Provide the (x, y) coordinate of the cell's center where the given text is located.  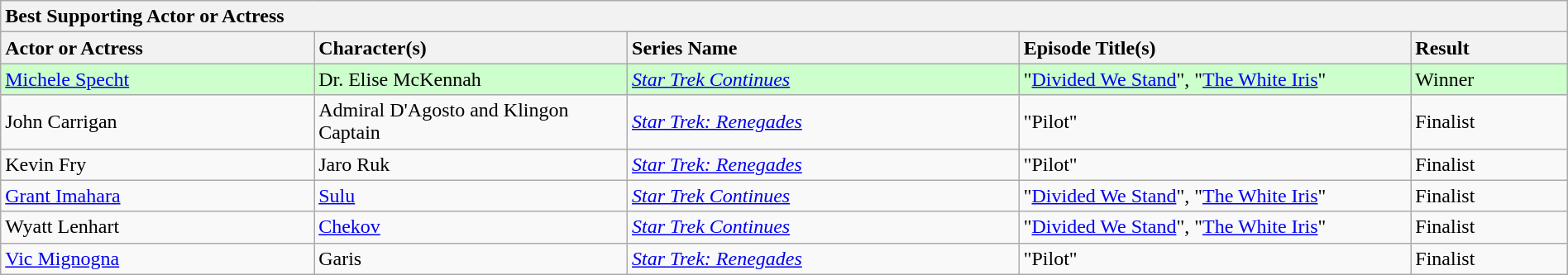
Admiral D'Agosto and Klingon Captain (471, 122)
Grant Imahara (157, 196)
Garis (471, 258)
Wyatt Lenhart (157, 227)
Best Supporting Actor or Actress (784, 17)
Actor or Actress (157, 48)
Michele Specht (157, 79)
Dr. Elise McKennah (471, 79)
Result (1489, 48)
Series Name (824, 48)
Episode Title(s) (1215, 48)
Jaro Ruk (471, 164)
Chekov (471, 227)
Winner (1489, 79)
Character(s) (471, 48)
Kevin Fry (157, 164)
Vic Mignogna (157, 258)
Sulu (471, 196)
John Carrigan (157, 122)
